Locate the cell with the specified text and output its [X, Y] center coordinate. 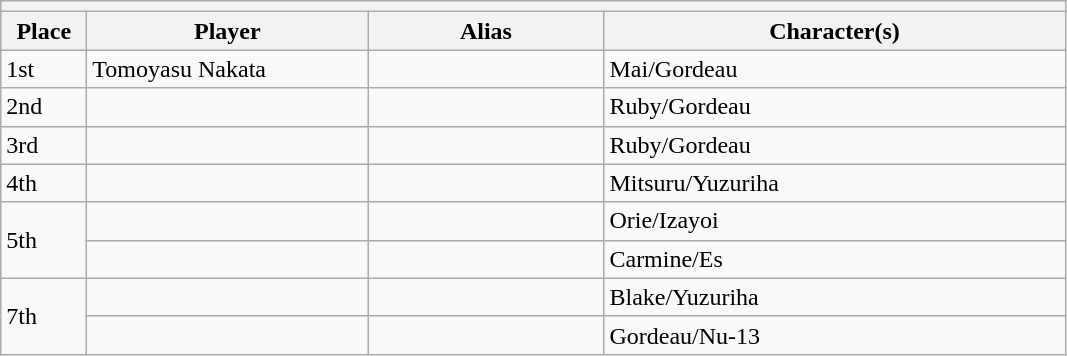
Mitsuru/Yuzuriha [834, 183]
5th [44, 240]
Gordeau/Nu-13 [834, 335]
Carmine/Es [834, 259]
3rd [44, 145]
4th [44, 183]
Place [44, 31]
Character(s) [834, 31]
7th [44, 316]
Orie/Izayoi [834, 221]
Blake/Yuzuriha [834, 297]
Mai/Gordeau [834, 69]
2nd [44, 107]
Tomoyasu Nakata [228, 69]
Alias [486, 31]
Player [228, 31]
1st [44, 69]
